Determine the (x, y) coordinate at the center of the cell enclosing the given text.  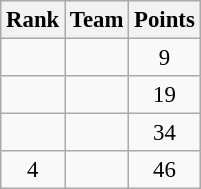
34 (164, 133)
4 (33, 170)
9 (164, 58)
19 (164, 95)
Team (97, 20)
46 (164, 170)
Rank (33, 20)
Points (164, 20)
